Find where the given text appears and provide that cell's center as [X, Y] coordinate. 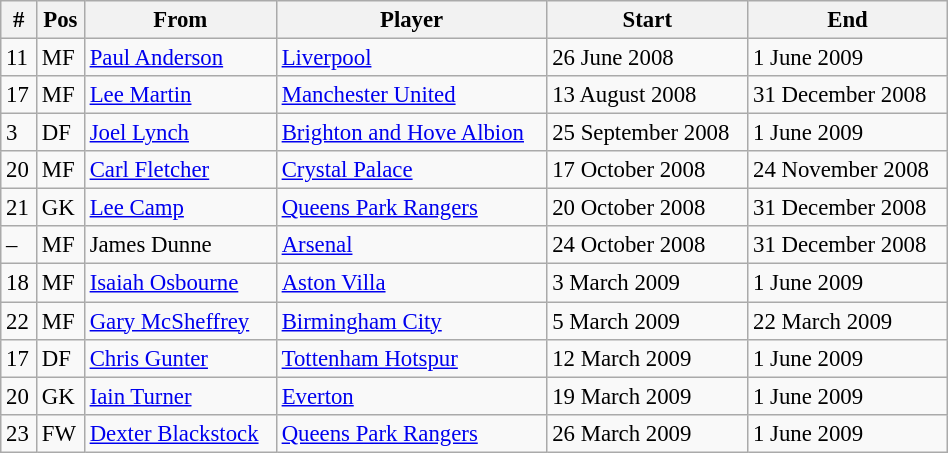
Birmingham City [412, 321]
3 March 2009 [648, 283]
End [848, 20]
22 March 2009 [848, 321]
Tottenham Hotspur [412, 358]
FW [60, 433]
24 October 2008 [648, 245]
23 [19, 433]
Lee Camp [180, 208]
Gary McSheffrey [180, 321]
20 October 2008 [648, 208]
Isaiah Osbourne [180, 283]
Pos [60, 20]
11 [19, 58]
26 June 2008 [648, 58]
# [19, 20]
James Dunne [180, 245]
Dexter Blackstock [180, 433]
18 [19, 283]
Brighton and Hove Albion [412, 133]
Aston Villa [412, 283]
Everton [412, 396]
Joel Lynch [180, 133]
22 [19, 321]
Lee Martin [180, 95]
25 September 2008 [648, 133]
5 March 2009 [648, 321]
Manchester United [412, 95]
13 August 2008 [648, 95]
Arsenal [412, 245]
Iain Turner [180, 396]
26 March 2009 [648, 433]
3 [19, 133]
Paul Anderson [180, 58]
17 October 2008 [648, 170]
21 [19, 208]
Start [648, 20]
19 March 2009 [648, 396]
Player [412, 20]
Chris Gunter [180, 358]
Crystal Palace [412, 170]
24 November 2008 [848, 170]
– [19, 245]
12 March 2009 [648, 358]
Carl Fletcher [180, 170]
Liverpool [412, 58]
From [180, 20]
